Locate the cell with the specified text and output its (X, Y) center coordinate. 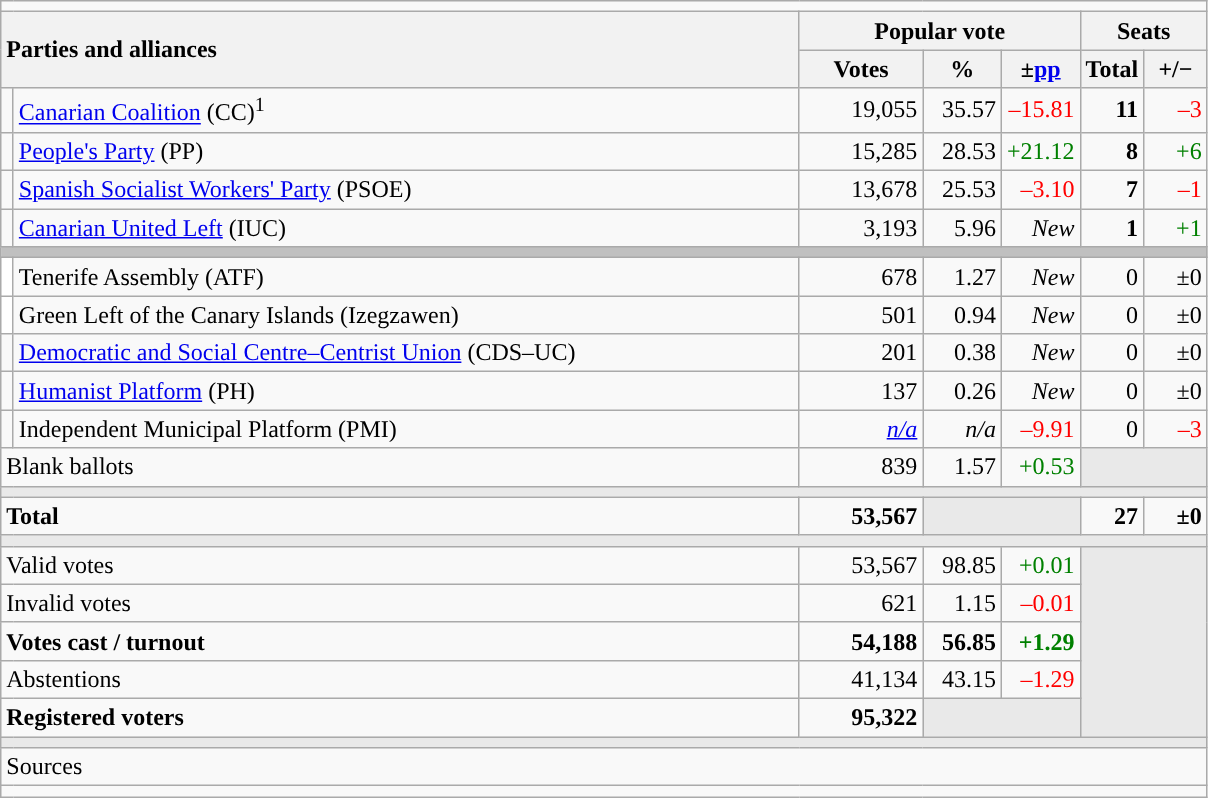
Registered voters (400, 718)
Democratic and Social Centre–Centrist Union (CDS–UC) (406, 353)
501 (861, 315)
0.38 (962, 353)
+6 (1176, 151)
+0.53 (1040, 467)
15,285 (861, 151)
Seats (1144, 31)
Green Left of the Canary Islands (Izegzawen) (406, 315)
11 (1112, 110)
0.94 (962, 315)
137 (861, 391)
678 (861, 277)
+1 (1176, 228)
Tenerife Assembly (ATF) (406, 277)
7 (1112, 190)
43.15 (962, 679)
–9.91 (1040, 429)
56.85 (962, 641)
201 (861, 353)
98.85 (962, 565)
Spanish Socialist Workers' Party (PSOE) (406, 190)
Humanist Platform (PH) (406, 391)
+1.29 (1040, 641)
Canarian United Left (IUC) (406, 228)
–15.81 (1040, 110)
1.15 (962, 603)
Votes (861, 69)
–0.01 (1040, 603)
1 (1112, 228)
Valid votes (400, 565)
41,134 (861, 679)
28.53 (962, 151)
% (962, 69)
Blank ballots (400, 467)
–3.10 (1040, 190)
Invalid votes (400, 603)
19,055 (861, 110)
95,322 (861, 718)
621 (861, 603)
–1.29 (1040, 679)
People's Party (PP) (406, 151)
Abstentions (400, 679)
Canarian Coalition (CC)1 (406, 110)
13,678 (861, 190)
Independent Municipal Platform (PMI) (406, 429)
–1 (1176, 190)
839 (861, 467)
Parties and alliances (400, 50)
±pp (1040, 69)
+21.12 (1040, 151)
0.26 (962, 391)
1.27 (962, 277)
5.96 (962, 228)
+/− (1176, 69)
Sources (604, 767)
1.57 (962, 467)
Votes cast / turnout (400, 641)
3,193 (861, 228)
54,188 (861, 641)
+0.01 (1040, 565)
27 (1112, 516)
25.53 (962, 190)
35.57 (962, 110)
Popular vote (940, 31)
8 (1112, 151)
